Output the [X, Y] coordinate of the center of the cell containing the given text.  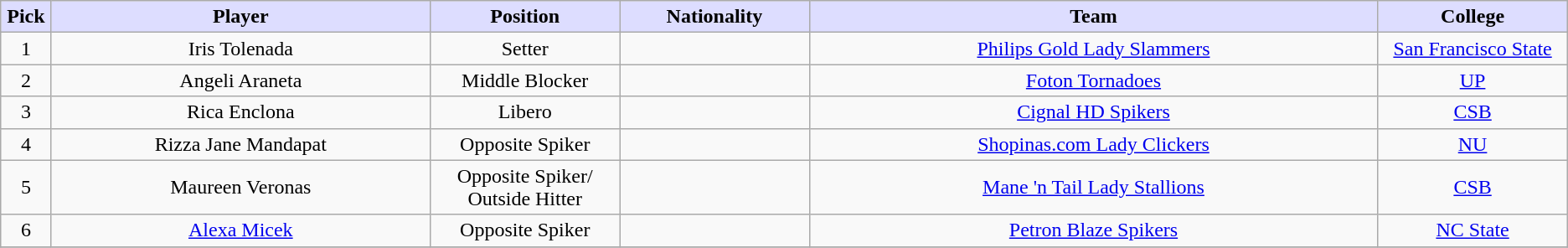
Cignal HD Spikers [1094, 112]
1 [26, 49]
Petron Blaze Spikers [1094, 230]
Angeli Araneta [241, 80]
Rica Enclona [241, 112]
San Francisco State [1473, 49]
Iris Tolenada [241, 49]
Setter [525, 49]
Shopinas.com Lady Clickers [1094, 144]
Nationality [714, 17]
Player [241, 17]
UP [1473, 80]
Libero [525, 112]
6 [26, 230]
Foton Tornadoes [1094, 80]
5 [26, 188]
Opposite Spiker/Outside Hitter [525, 188]
NC State [1473, 230]
Position [525, 17]
Philips Gold Lady Slammers [1094, 49]
Alexa Micek [241, 230]
Mane 'n Tail Lady Stallions [1094, 188]
4 [26, 144]
Team [1094, 17]
Middle Blocker [525, 80]
Rizza Jane Mandapat [241, 144]
3 [26, 112]
Pick [26, 17]
Maureen Veronas [241, 188]
NU [1473, 144]
College [1473, 17]
2 [26, 80]
